From the cell containing the given text, extract its center point as (x, y) coordinate. 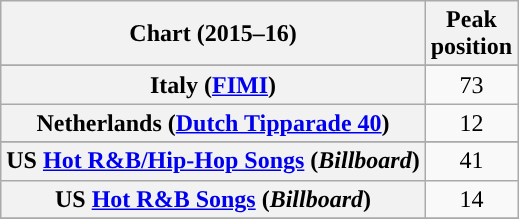
US Hot R&B/Hip-Hop Songs (Billboard) (213, 161)
14 (471, 199)
12 (471, 123)
Netherlands (Dutch Tipparade 40) (213, 123)
41 (471, 161)
73 (471, 85)
Peakposition (471, 34)
Italy (FIMI) (213, 85)
US Hot R&B Songs (Billboard) (213, 199)
Chart (2015–16) (213, 34)
